From the cell containing the given text, extract its center point as [x, y] coordinate. 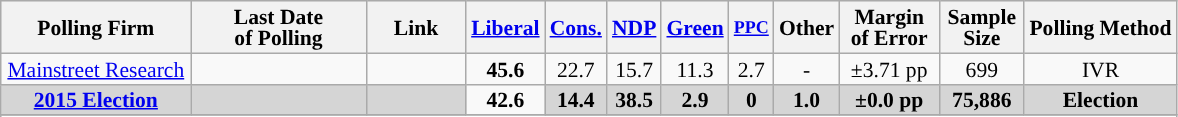
22.7 [576, 68]
±0.0 pp [889, 100]
Green [694, 27]
Link [416, 27]
±3.71 pp [889, 68]
PPC [752, 27]
1.0 [806, 100]
0 [752, 100]
- [806, 68]
75,886 [982, 100]
SampleSize [982, 27]
38.5 [634, 100]
11.3 [694, 68]
2015 Election [96, 100]
Marginof Error [889, 27]
Last Dateof Polling [278, 27]
Polling Firm [96, 27]
Other [806, 27]
IVR [1100, 68]
2.9 [694, 100]
Election [1100, 100]
Polling Method [1100, 27]
699 [982, 68]
45.6 [505, 68]
NDP [634, 27]
2.7 [752, 68]
42.6 [505, 100]
15.7 [634, 68]
14.4 [576, 100]
Cons. [576, 27]
Liberal [505, 27]
Mainstreet Research [96, 68]
